Return [X, Y] of the center of cell containing provided text 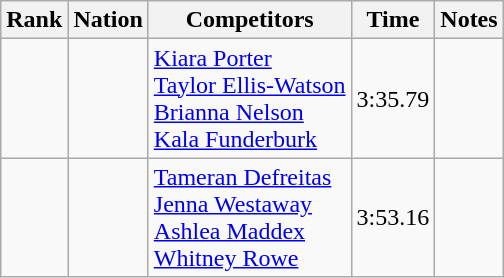
3:53.16 [393, 218]
Kiara PorterTaylor Ellis-WatsonBrianna NelsonKala Funderburk [250, 98]
Notes [469, 20]
Tameran DefreitasJenna WestawayAshlea MaddexWhitney Rowe [250, 218]
Nation [108, 20]
Rank [34, 20]
Time [393, 20]
Competitors [250, 20]
3:35.79 [393, 98]
